Scan for the cell matching the given text and deliver its (x, y) coordinate at center. 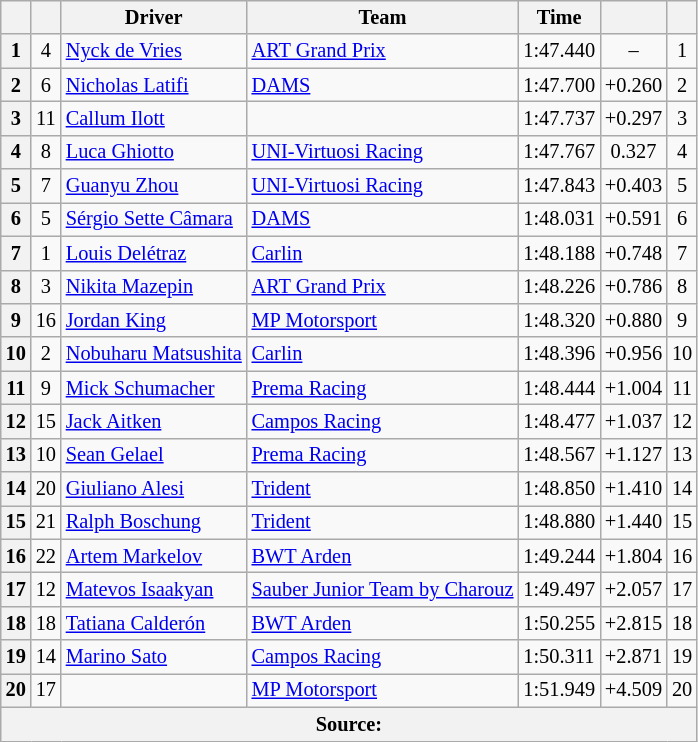
1:47.440 (559, 51)
Nicholas Latifi (154, 85)
Time (559, 17)
+0.297 (634, 118)
Louis Delétraz (154, 253)
Sean Gelael (154, 455)
Nobuharu Matsushita (154, 354)
1:47.700 (559, 85)
1:48.444 (559, 388)
Artem Markelov (154, 556)
1:48.226 (559, 287)
22 (46, 556)
1:51.949 (559, 690)
Tatiana Calderón (154, 623)
1:48.188 (559, 253)
1:47.767 (559, 152)
+0.748 (634, 253)
+1.440 (634, 522)
+0.956 (634, 354)
1:49.244 (559, 556)
1:47.737 (559, 118)
1:50.311 (559, 657)
Giuliano Alesi (154, 489)
+1.804 (634, 556)
1:48.880 (559, 522)
+2.057 (634, 589)
1:49.497 (559, 589)
Mick Schumacher (154, 388)
1:50.255 (559, 623)
Jack Aitken (154, 421)
Ralph Boschung (154, 522)
+0.786 (634, 287)
1:48.031 (559, 219)
+0.591 (634, 219)
Sauber Junior Team by Charouz (383, 589)
+1.004 (634, 388)
+0.880 (634, 320)
Matevos Isaakyan (154, 589)
1:48.396 (559, 354)
Guanyu Zhou (154, 186)
+1.410 (634, 489)
21 (46, 522)
Nikita Mazepin (154, 287)
+4.509 (634, 690)
+2.815 (634, 623)
+0.403 (634, 186)
1:47.843 (559, 186)
+2.871 (634, 657)
Driver (154, 17)
1:48.477 (559, 421)
1:48.320 (559, 320)
Nyck de Vries (154, 51)
Sérgio Sette Câmara (154, 219)
Source: (349, 724)
0.327 (634, 152)
– (634, 51)
+1.127 (634, 455)
Marino Sato (154, 657)
Luca Ghiotto (154, 152)
1:48.567 (559, 455)
+1.037 (634, 421)
1:48.850 (559, 489)
Team (383, 17)
Jordan King (154, 320)
+0.260 (634, 85)
Callum Ilott (154, 118)
